Return the (x, y) coordinate for the center point of the cell that contains the specified text.  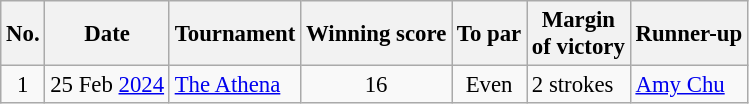
No. (23, 34)
Winning score (376, 34)
To par (490, 34)
Even (490, 85)
2 strokes (579, 85)
Runner-up (688, 34)
Amy Chu (688, 85)
16 (376, 85)
1 (23, 85)
The Athena (234, 85)
25 Feb 2024 (107, 85)
Date (107, 34)
Marginof victory (579, 34)
Tournament (234, 34)
